Search for the cell housing the specified text and yield its [x, y] center coordinate. 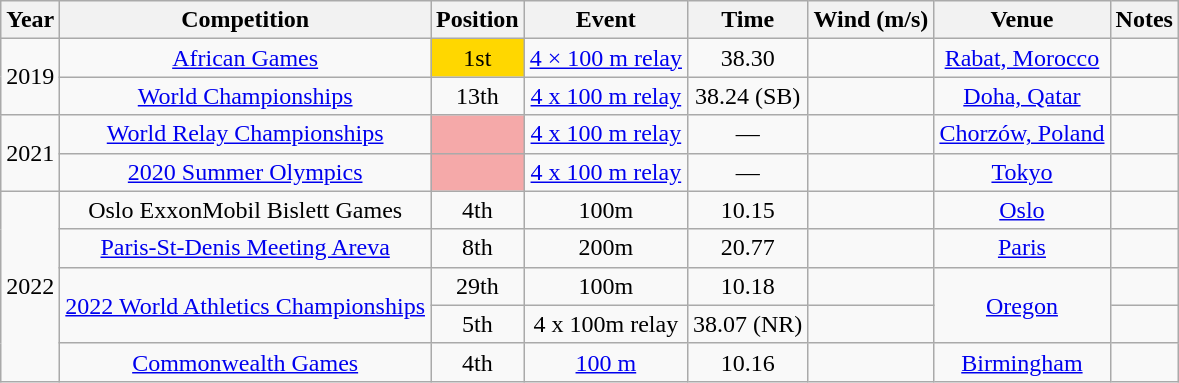
Commonwealth Games [246, 362]
2021 [30, 153]
Competition [246, 20]
200m [606, 248]
Tokyo [1022, 172]
Year [30, 20]
2022 [30, 286]
Paris [1022, 248]
1st [477, 58]
38.07 (NR) [747, 324]
20.77 [747, 248]
Position [477, 20]
10.15 [747, 210]
4 x 100m relay [606, 324]
2020 Summer Olympics [246, 172]
10.18 [747, 286]
38.30 [747, 58]
4 × 100 m relay [606, 58]
Time [747, 20]
Oregon [1022, 305]
World Championships [246, 96]
5th [477, 324]
Birmingham [1022, 362]
African Games [246, 58]
Rabat, Morocco [1022, 58]
8th [477, 248]
Oslo [1022, 210]
Wind (m/s) [871, 20]
10.16 [747, 362]
100 m [606, 362]
Chorzów, Poland [1022, 134]
2022 World Athletics Championships [246, 305]
Event [606, 20]
2019 [30, 77]
Paris-St-Denis Meeting Areva [246, 248]
Notes [1144, 20]
Oslo ExxonMobil Bislett Games [246, 210]
29th [477, 286]
38.24 (SB) [747, 96]
Doha, Qatar [1022, 96]
13th [477, 96]
Venue [1022, 20]
World Relay Championships [246, 134]
